Output the (x, y) coordinate of the center of the cell containing the given text.  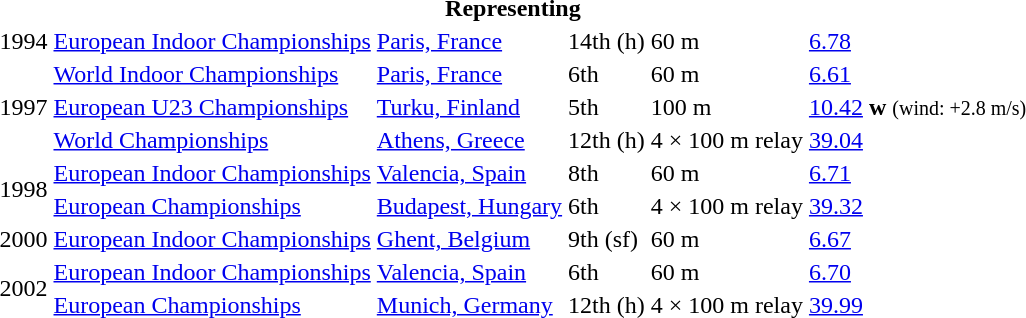
Ghent, Belgium (469, 239)
World Championships (212, 140)
World Indoor Championships (212, 74)
Turku, Finland (469, 107)
12th (h) (607, 140)
European Championships (212, 206)
5th (607, 107)
European U23 Championships (212, 107)
100 m (726, 107)
8th (607, 173)
Budapest, Hungary (469, 206)
Athens, Greece (469, 140)
9th (sf) (607, 239)
14th (h) (607, 41)
